Pinpoint the cell where the given text exists, returning its [X, Y] midpoint coordinate. 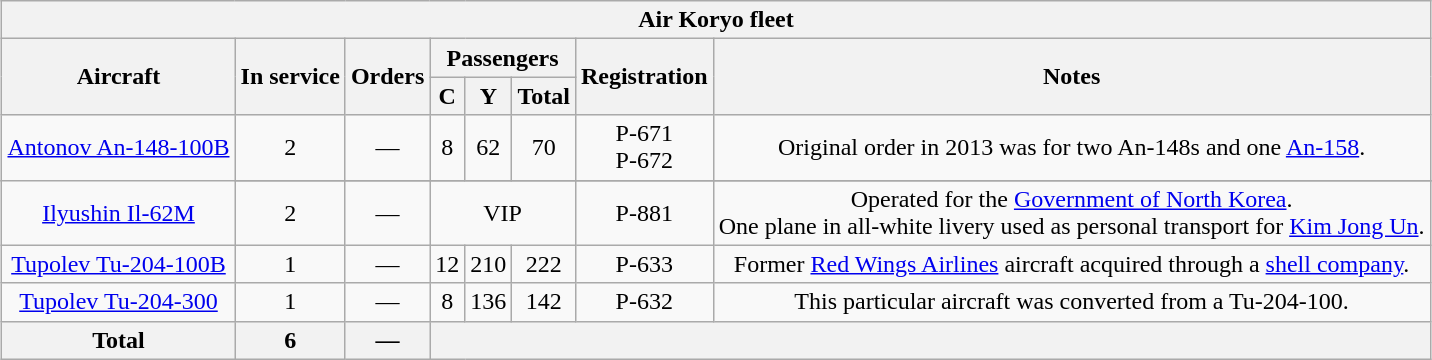
62 [488, 148]
Notes [1072, 77]
222 [544, 264]
Tupolev Tu-204-300 [118, 302]
C [448, 96]
Passengers [503, 58]
Original order in 2013 was for two An-148s and one An-158. [1072, 148]
This particular aircraft was converted from a Tu-204-100. [1072, 302]
In service [290, 77]
210 [488, 264]
Former Red Wings Airlines aircraft acquired through a shell company. [1072, 264]
6 [290, 340]
VIP [503, 212]
Operated for the Government of North Korea.One plane in all-white livery used as personal transport for Kim Jong Un. [1072, 212]
12 [448, 264]
70 [544, 148]
Ilyushin Il-62M [118, 212]
Y [488, 96]
Tupolev Tu-204-100B [118, 264]
Orders [387, 77]
Aircraft [118, 77]
Air Koryo fleet [716, 20]
136 [488, 302]
P-632 [644, 302]
Antonov An-148-100B [118, 148]
142 [544, 302]
P-633 [644, 264]
P-881 [644, 212]
Registration [644, 77]
P-671P-672 [644, 148]
